Capture the cell that displays the provided text and extract its (X, Y) central coordinate. 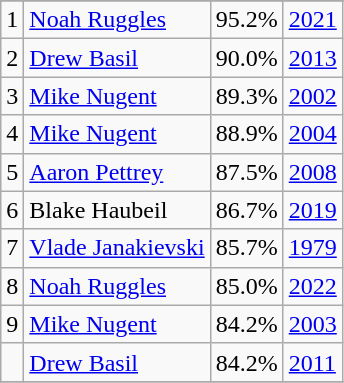
2004 (312, 134)
2002 (312, 96)
Aaron Pettrey (117, 172)
86.7% (246, 210)
1 (12, 20)
2 (12, 58)
4 (12, 134)
5 (12, 172)
Vlade Janakievski (117, 248)
85.0% (246, 286)
2019 (312, 210)
90.0% (246, 58)
89.3% (246, 96)
2008 (312, 172)
3 (12, 96)
1979 (312, 248)
88.9% (246, 134)
9 (12, 324)
2003 (312, 324)
8 (12, 286)
2022 (312, 286)
95.2% (246, 20)
87.5% (246, 172)
85.7% (246, 248)
Blake Haubeil (117, 210)
2011 (312, 362)
2021 (312, 20)
7 (12, 248)
2013 (312, 58)
6 (12, 210)
